Detect which cell encompasses the target text, then output its [X, Y] center coordinate. 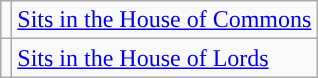
Sits in the House of Commons [164, 20]
Sits in the House of Lords [164, 58]
